Search for the cell housing the specified text and yield its [x, y] center coordinate. 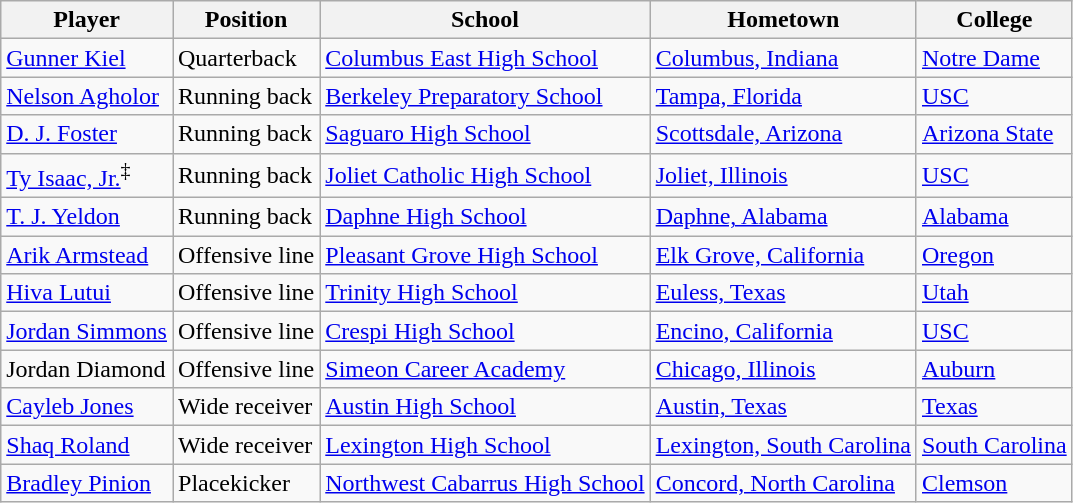
Joliet Catholic High School [485, 176]
D. J. Foster [87, 134]
Elk Grove, California [783, 255]
Northwest Cabarrus High School [485, 483]
Euless, Texas [783, 293]
Texas [994, 407]
Auburn [994, 369]
Gunner Kiel [87, 58]
Arik Armstead [87, 255]
Bradley Pinion [87, 483]
Crespi High School [485, 331]
Clemson [994, 483]
Ty Isaac, Jr.‡ [87, 176]
Jordan Simmons [87, 331]
Oregon [994, 255]
College [994, 20]
Utah [994, 293]
Cayleb Jones [87, 407]
Nelson Agholor [87, 96]
Position [246, 20]
Tampa, Florida [783, 96]
School [485, 20]
Columbus, Indiana [783, 58]
Player [87, 20]
South Carolina [994, 445]
Encino, California [783, 331]
Austin, Texas [783, 407]
Joliet, Illinois [783, 176]
Jordan Diamond [87, 369]
Placekicker [246, 483]
Daphne, Alabama [783, 217]
Lexington High School [485, 445]
Saguaro High School [485, 134]
Hiva Lutui [87, 293]
Pleasant Grove High School [485, 255]
Concord, North Carolina [783, 483]
Austin High School [485, 407]
Chicago, Illinois [783, 369]
Trinity High School [485, 293]
Simeon Career Academy [485, 369]
Notre Dame [994, 58]
Alabama [994, 217]
Scottsdale, Arizona [783, 134]
Quarterback [246, 58]
Lexington, South Carolina [783, 445]
Arizona State [994, 134]
T. J. Yeldon [87, 217]
Berkeley Preparatory School [485, 96]
Hometown [783, 20]
Shaq Roland [87, 445]
Columbus East High School [485, 58]
Daphne High School [485, 217]
